Find where the given text appears and provide that cell's center as [x, y] coordinate. 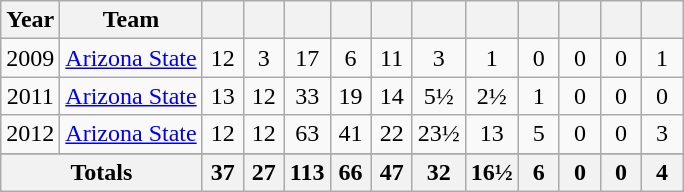
32 [438, 172]
2012 [30, 134]
19 [350, 96]
Totals [102, 172]
41 [350, 134]
37 [222, 172]
16½ [492, 172]
27 [264, 172]
2009 [30, 58]
4 [662, 172]
Year [30, 20]
17 [307, 58]
2½ [492, 96]
22 [392, 134]
14 [392, 96]
5 [538, 134]
66 [350, 172]
63 [307, 134]
2011 [30, 96]
Team [131, 20]
33 [307, 96]
23½ [438, 134]
113 [307, 172]
47 [392, 172]
11 [392, 58]
5½ [438, 96]
